From the cell containing the given text, extract its center point as [X, Y] coordinate. 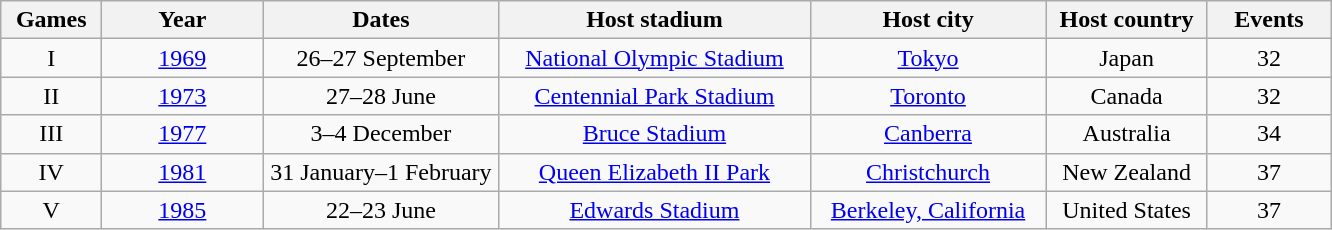
22–23 June [381, 210]
Host city [928, 20]
1977 [182, 134]
Berkeley, California [928, 210]
1969 [182, 58]
1981 [182, 172]
I [52, 58]
Bruce Stadium [654, 134]
Centennial Park Stadium [654, 96]
V [52, 210]
New Zealand [1126, 172]
1985 [182, 210]
Australia [1126, 134]
Toronto [928, 96]
Events [1269, 20]
United States [1126, 210]
National Olympic Stadium [654, 58]
Year [182, 20]
31 January–1 February [381, 172]
26–27 September [381, 58]
Host country [1126, 20]
27–28 June [381, 96]
Japan [1126, 58]
Tokyo [928, 58]
3–4 December [381, 134]
1973 [182, 96]
Christchurch [928, 172]
III [52, 134]
Canberra [928, 134]
IV [52, 172]
Host stadium [654, 20]
Canada [1126, 96]
34 [1269, 134]
Games [52, 20]
II [52, 96]
Edwards Stadium [654, 210]
Dates [381, 20]
Queen Elizabeth II Park [654, 172]
